Identify which cell holds the provided text, then report its (X, Y) central coordinate. 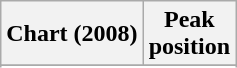
Chart (2008) (72, 34)
Peakposition (189, 34)
